For the text-containing cell, return its midpoint in (X, Y) coordinate format. 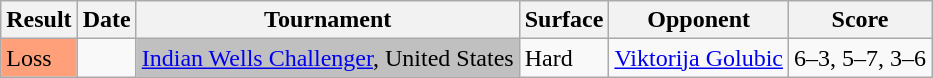
Opponent (699, 20)
6–3, 5–7, 3–6 (860, 58)
Surface (564, 20)
Loss (39, 58)
Indian Wells Challenger, United States (328, 58)
Hard (564, 58)
Date (106, 20)
Result (39, 20)
Tournament (328, 20)
Score (860, 20)
Viktorija Golubic (699, 58)
